Identify which cell holds the provided text, then report its [X, Y] central coordinate. 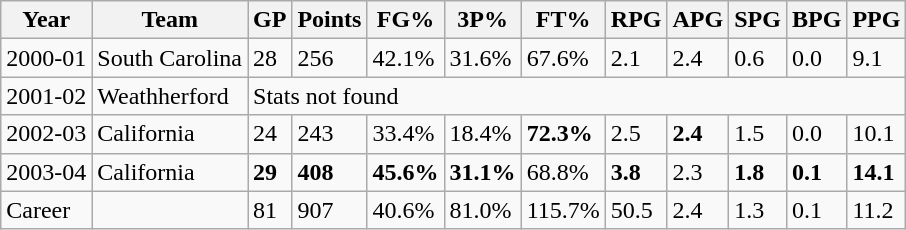
33.4% [406, 134]
10.1 [876, 134]
24 [270, 134]
2001-02 [46, 96]
Stats not found [577, 96]
72.3% [563, 134]
67.6% [563, 58]
FT% [563, 20]
31.6% [482, 58]
68.8% [563, 172]
Team [170, 20]
14.1 [876, 172]
50.5 [636, 210]
1.5 [758, 134]
Career [46, 210]
28 [270, 58]
2.1 [636, 58]
81 [270, 210]
2000-01 [46, 58]
2002-03 [46, 134]
0.6 [758, 58]
81.0% [482, 210]
31.1% [482, 172]
256 [330, 58]
29 [270, 172]
40.6% [406, 210]
BPG [816, 20]
9.1 [876, 58]
South Carolina [170, 58]
RPG [636, 20]
243 [330, 134]
APG [698, 20]
1.8 [758, 172]
11.2 [876, 210]
3.8 [636, 172]
Year [46, 20]
Weathherford [170, 96]
907 [330, 210]
115.7% [563, 210]
1.3 [758, 210]
GP [270, 20]
Points [330, 20]
SPG [758, 20]
PPG [876, 20]
2.5 [636, 134]
45.6% [406, 172]
3P% [482, 20]
18.4% [482, 134]
42.1% [406, 58]
2003-04 [46, 172]
408 [330, 172]
2.3 [698, 172]
FG% [406, 20]
